Return [x, y] of the center of cell containing provided text 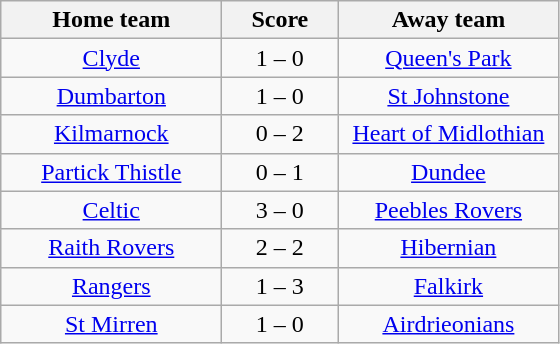
Clyde [112, 58]
Hibernian [448, 248]
Dumbarton [112, 96]
Dundee [448, 172]
2 – 2 [280, 248]
Celtic [112, 210]
Airdrieonians [448, 324]
Falkirk [448, 286]
St Mirren [112, 324]
Partick Thistle [112, 172]
Home team [112, 20]
Heart of Midlothian [448, 134]
Kilmarnock [112, 134]
0 – 2 [280, 134]
Away team [448, 20]
3 – 0 [280, 210]
Score [280, 20]
1 – 3 [280, 286]
Raith Rovers [112, 248]
0 – 1 [280, 172]
Rangers [112, 286]
Peebles Rovers [448, 210]
St Johnstone [448, 96]
Queen's Park [448, 58]
